Extract the (X, Y) coordinate from the center of the cell holding the provided text.  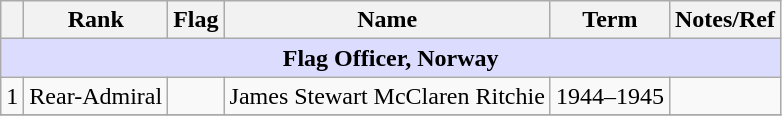
Rank (96, 20)
Rear-Admiral (96, 96)
Name (387, 20)
Flag Officer, Norway (391, 58)
Flag (196, 20)
1 (12, 96)
Term (610, 20)
Notes/Ref (724, 20)
James Stewart McClaren Ritchie (387, 96)
1944–1945 (610, 96)
